Detect which cell encompasses the target text, then output its [X, Y] center coordinate. 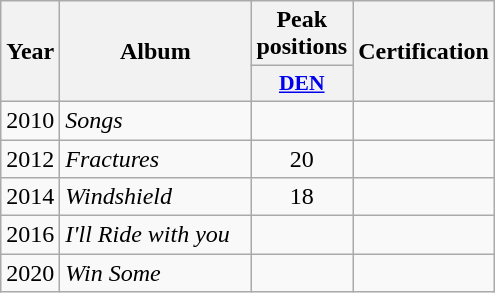
Fractures [156, 159]
Certification [424, 52]
20 [302, 159]
2010 [30, 120]
18 [302, 197]
Peak positions [302, 34]
2020 [30, 273]
Windshield [156, 197]
2016 [30, 235]
I'll Ride with you [156, 235]
Year [30, 52]
Win Some [156, 273]
2012 [30, 159]
Songs [156, 120]
DEN [302, 84]
2014 [30, 197]
Album [156, 52]
